Find where the given text appears and provide that cell's center as (X, Y) coordinate. 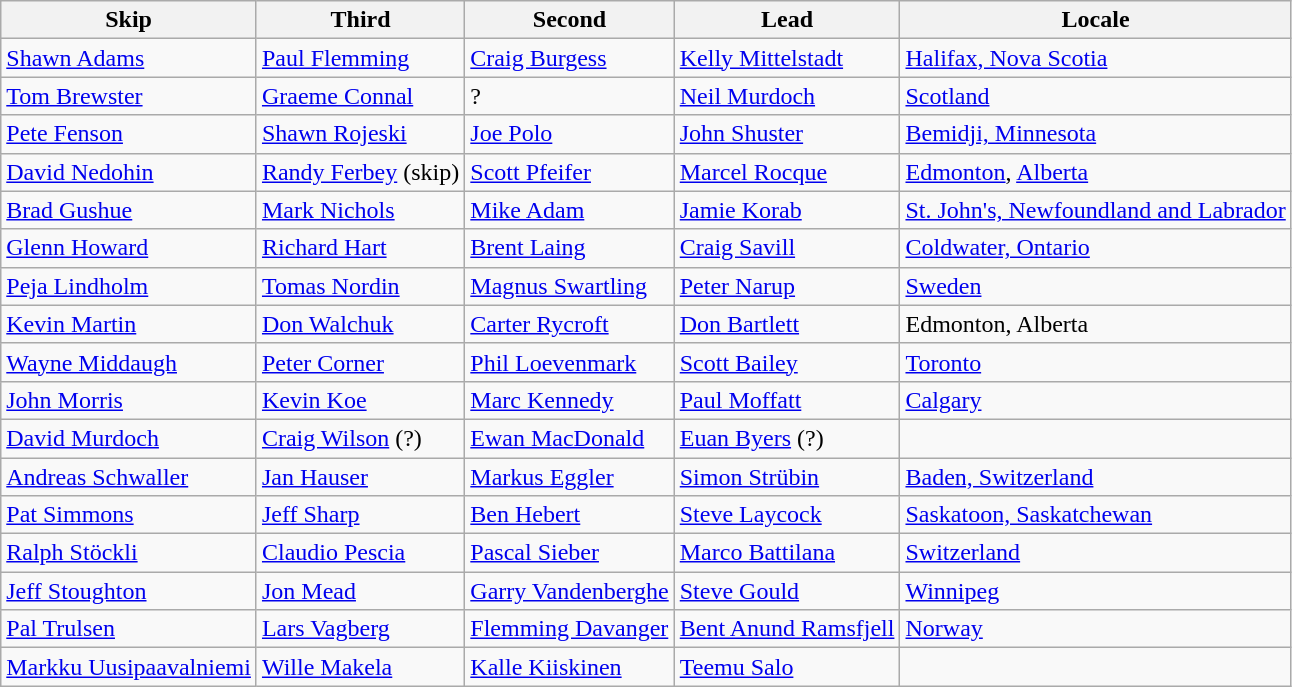
Peter Corner (360, 362)
Ralph Stöckli (129, 553)
Scott Pfeifer (570, 172)
Ben Hebert (570, 515)
Flemming Davanger (570, 629)
Graeme Connal (360, 96)
Peter Narup (787, 286)
Claudio Pescia (360, 553)
Pete Fenson (129, 134)
Steve Gould (787, 591)
Bent Anund Ramsfjell (787, 629)
Pat Simmons (129, 515)
Saskatoon, Saskatchewan (1096, 515)
David Nedohin (129, 172)
Peja Lindholm (129, 286)
Wayne Middaugh (129, 362)
Kevin Martin (129, 324)
Toronto (1096, 362)
Jan Hauser (360, 477)
Mike Adam (570, 210)
Brent Laing (570, 248)
Pal Trulsen (129, 629)
Lead (787, 20)
? (570, 96)
Tom Brewster (129, 96)
Coldwater, Ontario (1096, 248)
Skip (129, 20)
Sweden (1096, 286)
Jeff Stoughton (129, 591)
Jon Mead (360, 591)
Joe Polo (570, 134)
Neil Murdoch (787, 96)
Markku Uusipaavalniemi (129, 667)
Craig Wilson (?) (360, 438)
Simon Strübin (787, 477)
Second (570, 20)
Garry Vandenberghe (570, 591)
Jeff Sharp (360, 515)
Kalle Kiiskinen (570, 667)
Bemidji, Minnesota (1096, 134)
Shawn Adams (129, 58)
Tomas Nordin (360, 286)
St. John's, Newfoundland and Labrador (1096, 210)
David Murdoch (129, 438)
Calgary (1096, 400)
Jamie Korab (787, 210)
Glenn Howard (129, 248)
John Shuster (787, 134)
Magnus Swartling (570, 286)
Brad Gushue (129, 210)
Don Walchuk (360, 324)
Scott Bailey (787, 362)
Norway (1096, 629)
Craig Burgess (570, 58)
Marco Battilana (787, 553)
Winnipeg (1096, 591)
Switzerland (1096, 553)
Andreas Schwaller (129, 477)
Baden, Switzerland (1096, 477)
Mark Nichols (360, 210)
John Morris (129, 400)
Wille Makela (360, 667)
Richard Hart (360, 248)
Lars Vagberg (360, 629)
Third (360, 20)
Paul Moffatt (787, 400)
Paul Flemming (360, 58)
Halifax, Nova Scotia (1096, 58)
Kevin Koe (360, 400)
Don Bartlett (787, 324)
Carter Rycroft (570, 324)
Steve Laycock (787, 515)
Pascal Sieber (570, 553)
Locale (1096, 20)
Shawn Rojeski (360, 134)
Teemu Salo (787, 667)
Kelly Mittelstadt (787, 58)
Craig Savill (787, 248)
Phil Loevenmark (570, 362)
Marcel Rocque (787, 172)
Marc Kennedy (570, 400)
Scotland (1096, 96)
Randy Ferbey (skip) (360, 172)
Markus Eggler (570, 477)
Ewan MacDonald (570, 438)
Euan Byers (?) (787, 438)
